Detect which cell encompasses the target text, then output its (X, Y) center coordinate. 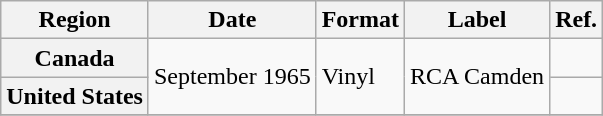
Label (478, 20)
Region (75, 20)
Vinyl (360, 77)
United States (75, 96)
September 1965 (232, 77)
Canada (75, 58)
Date (232, 20)
Format (360, 20)
RCA Camden (478, 77)
Ref. (576, 20)
